Scan for the cell matching the given text and deliver its [x, y] coordinate at center. 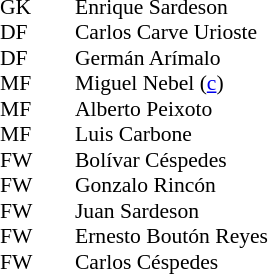
Alberto Peixoto [172, 109]
Germán Arímalo [172, 58]
Juan Sardeson [172, 211]
Luis Carbone [172, 135]
Carlos Carve Urioste [172, 33]
Miguel Nebel (c) [172, 83]
Ernesto Boutón Reyes [172, 237]
Bolívar Céspedes [172, 160]
Gonzalo Rincón [172, 185]
